Identify which cell holds the provided text, then report its (X, Y) central coordinate. 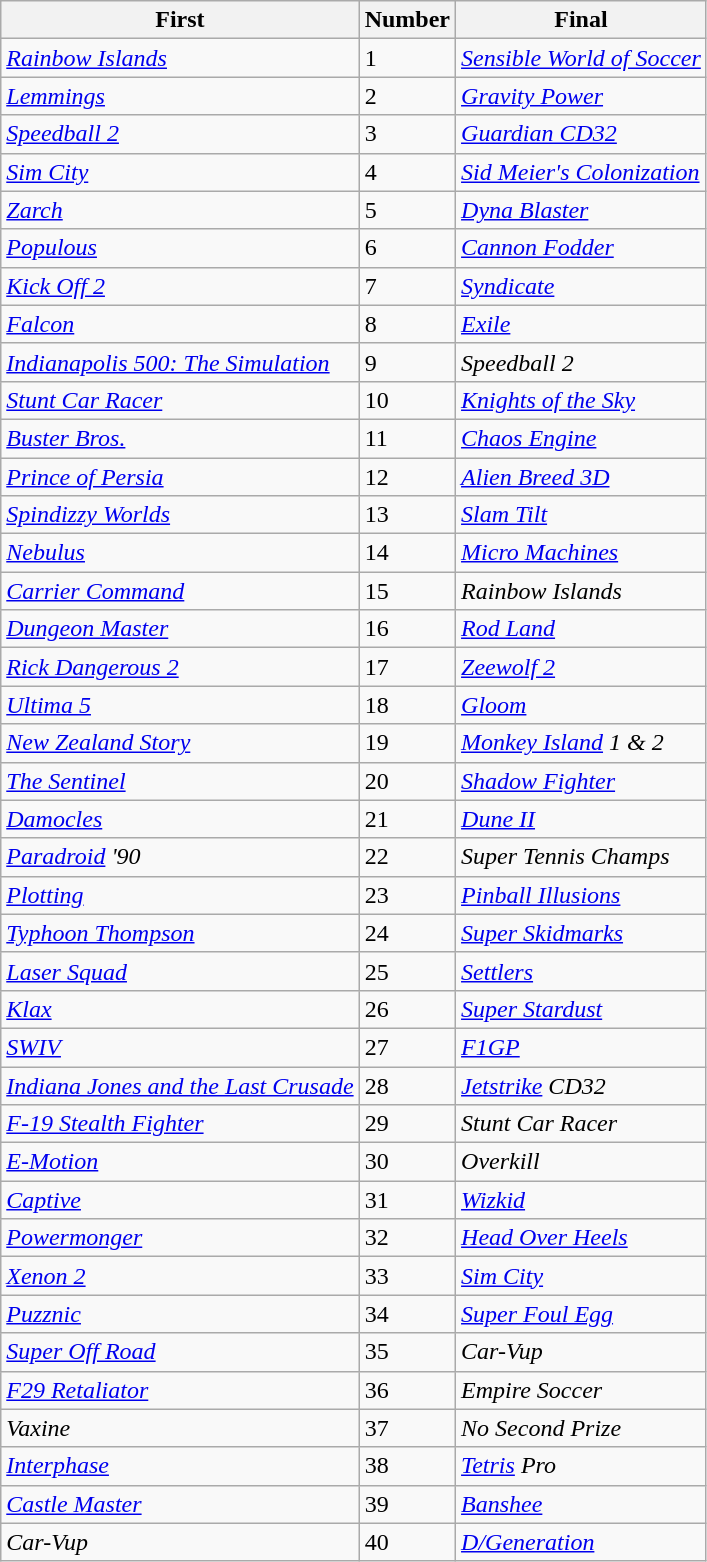
Exile (582, 324)
28 (407, 1085)
Jetstrike CD32 (582, 1085)
17 (407, 667)
Super Stardust (582, 1009)
Laser Squad (180, 971)
19 (407, 743)
Captive (180, 1200)
8 (407, 324)
31 (407, 1200)
21 (407, 819)
Monkey Island 1 & 2 (582, 743)
Rick Dangerous 2 (180, 667)
Puzznic (180, 1314)
27 (407, 1047)
Head Over Heels (582, 1238)
Lemmings (180, 96)
Empire Soccer (582, 1390)
Chaos Engine (582, 438)
22 (407, 857)
9 (407, 362)
23 (407, 895)
20 (407, 781)
Typhoon Thompson (180, 933)
Slam Tilt (582, 515)
4 (407, 172)
Populous (180, 248)
Final (582, 20)
Cannon Fodder (582, 248)
Kick Off 2 (180, 286)
18 (407, 705)
1 (407, 58)
New Zealand Story (180, 743)
Banshee (582, 1504)
38 (407, 1466)
E-Motion (180, 1162)
39 (407, 1504)
Buster Bros. (180, 438)
2 (407, 96)
F-19 Stealth Fighter (180, 1124)
Zeewolf 2 (582, 667)
Ultima 5 (180, 705)
15 (407, 591)
32 (407, 1238)
Rod Land (582, 629)
Sid Meier's Colonization (582, 172)
Spindizzy Worlds (180, 515)
F29 Retaliator (180, 1390)
40 (407, 1542)
Settlers (582, 971)
Plotting (180, 895)
Falcon (180, 324)
Dune II (582, 819)
The Sentinel (180, 781)
25 (407, 971)
Alien Breed 3D (582, 477)
Carrier Command (180, 591)
3 (407, 134)
Dungeon Master (180, 629)
24 (407, 933)
Paradroid '90 (180, 857)
Gravity Power (582, 96)
Wizkid (582, 1200)
13 (407, 515)
SWIV (180, 1047)
Sensible World of Soccer (582, 58)
12 (407, 477)
F1GP (582, 1047)
26 (407, 1009)
7 (407, 286)
Vaxine (180, 1428)
Number (407, 20)
Shadow Fighter (582, 781)
Super Tennis Champs (582, 857)
30 (407, 1162)
Super Skidmarks (582, 933)
Prince of Persia (180, 477)
Pinball Illusions (582, 895)
Guardian CD32 (582, 134)
Gloom (582, 705)
Damocles (180, 819)
Klax (180, 1009)
10 (407, 400)
Overkill (582, 1162)
5 (407, 210)
6 (407, 248)
Syndicate (582, 286)
14 (407, 553)
Nebulus (180, 553)
Indiana Jones and the Last Crusade (180, 1085)
16 (407, 629)
Super Off Road (180, 1352)
Zarch (180, 210)
Indianapolis 500: The Simulation (180, 362)
Knights of the Sky (582, 400)
Xenon 2 (180, 1276)
33 (407, 1276)
37 (407, 1428)
34 (407, 1314)
Super Foul Egg (582, 1314)
Dyna Blaster (582, 210)
35 (407, 1352)
36 (407, 1390)
29 (407, 1124)
11 (407, 438)
Micro Machines (582, 553)
Tetris Pro (582, 1466)
No Second Prize (582, 1428)
Castle Master (180, 1504)
D/Generation (582, 1542)
Powermonger (180, 1238)
First (180, 20)
Interphase (180, 1466)
